Identify which cell holds the provided text, then report its (X, Y) central coordinate. 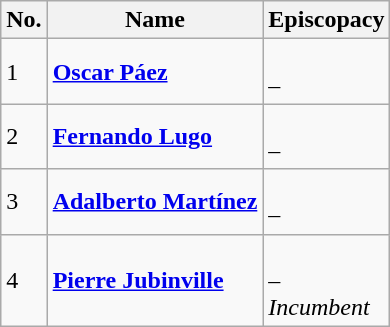
Oscar Páez (155, 72)
2 (24, 136)
Episcopacy (326, 20)
3 (24, 202)
4 (24, 280)
Name (155, 20)
–Incumbent (326, 280)
Fernando Lugo (155, 136)
1 (24, 72)
Adalberto Martínez (155, 202)
No. (24, 20)
Pierre Jubinville (155, 280)
